Extract the (x, y) coordinate from the center of the cell holding the provided text.  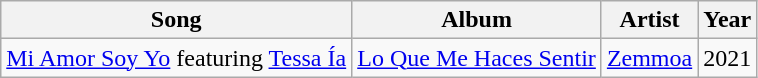
Year (728, 20)
Album (477, 20)
Song (176, 20)
2021 (728, 58)
Artist (649, 20)
Mi Amor Soy Yo featuring Tessa Ía (176, 58)
Zemmoa (649, 58)
Lo Que Me Haces Sentir (477, 58)
